Determine the [X, Y] coordinate at the center of the cell enclosing the given text.  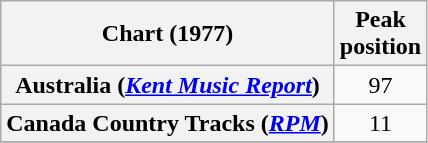
Australia (Kent Music Report) [168, 85]
Peakposition [380, 34]
11 [380, 123]
Chart (1977) [168, 34]
Canada Country Tracks (RPM) [168, 123]
97 [380, 85]
